Return (X, Y) of the center of cell containing provided text 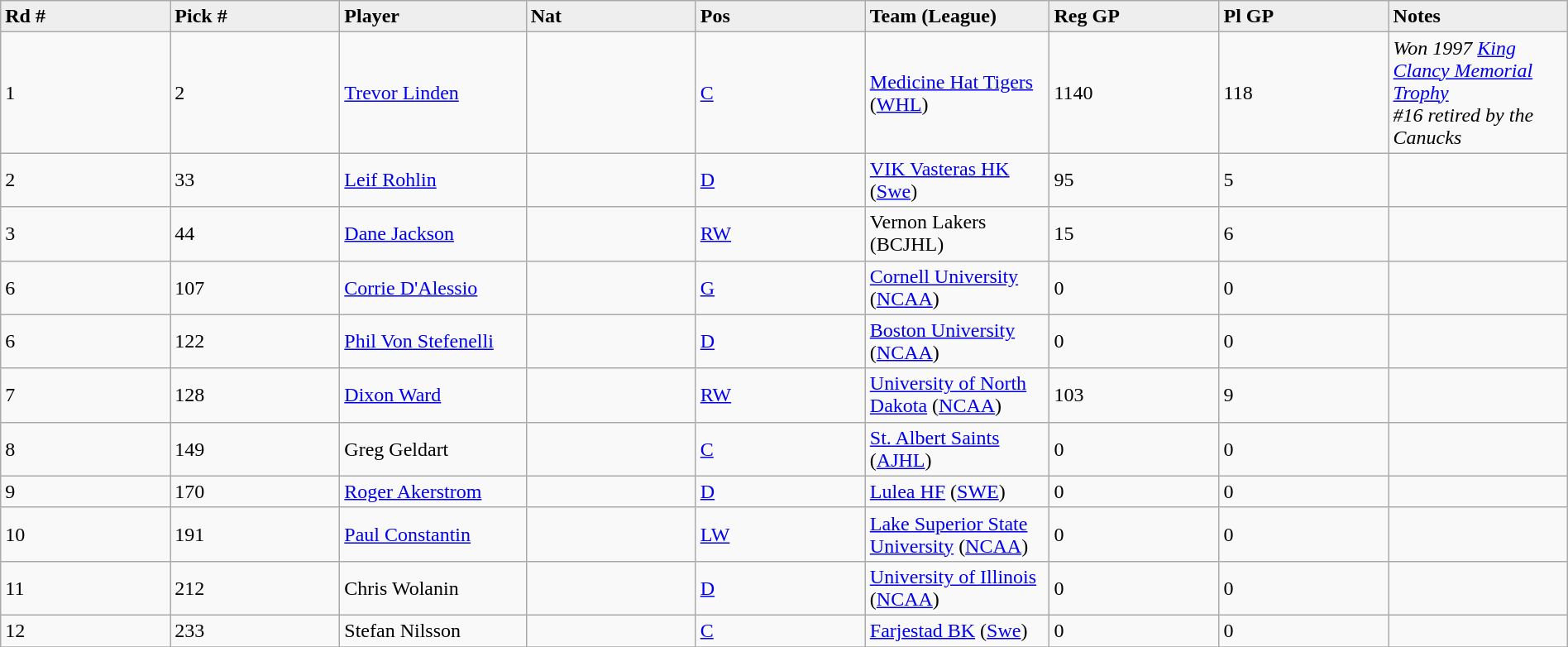
103 (1135, 395)
G (781, 288)
107 (255, 288)
11 (86, 587)
Cornell University (NCAA) (958, 288)
Won 1997 King Clancy Memorial Trophy#16 retired by the Canucks (1478, 93)
95 (1135, 180)
Boston University (NCAA) (958, 341)
Reg GP (1135, 17)
1 (86, 93)
University of North Dakota (NCAA) (958, 395)
212 (255, 587)
Vernon Lakers (BCJHL) (958, 233)
Medicine Hat Tigers (WHL) (958, 93)
Player (433, 17)
8 (86, 448)
7 (86, 395)
12 (86, 630)
Lulea HF (SWE) (958, 491)
Pos (781, 17)
Dixon Ward (433, 395)
Lake Superior State University (NCAA) (958, 534)
Roger Akerstrom (433, 491)
Nat (610, 17)
Rd # (86, 17)
Paul Constantin (433, 534)
Greg Geldart (433, 448)
1140 (1135, 93)
University of Illinois (NCAA) (958, 587)
5 (1303, 180)
233 (255, 630)
44 (255, 233)
Corrie D'Alessio (433, 288)
122 (255, 341)
15 (1135, 233)
Phil Von Stefenelli (433, 341)
Pl GP (1303, 17)
Stefan Nilsson (433, 630)
191 (255, 534)
170 (255, 491)
Dane Jackson (433, 233)
VIK Vasteras HK (Swe) (958, 180)
Team (League) (958, 17)
LW (781, 534)
Chris Wolanin (433, 587)
128 (255, 395)
St. Albert Saints (AJHL) (958, 448)
3 (86, 233)
149 (255, 448)
Farjestad BK (Swe) (958, 630)
Leif Rohlin (433, 180)
Pick # (255, 17)
118 (1303, 93)
Trevor Linden (433, 93)
33 (255, 180)
Notes (1478, 17)
10 (86, 534)
